Capture the cell that displays the provided text and extract its [x, y] central coordinate. 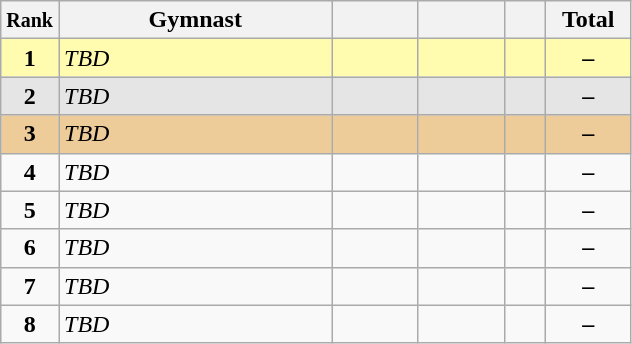
4 [30, 172]
3 [30, 134]
Rank [30, 20]
2 [30, 96]
1 [30, 58]
6 [30, 248]
5 [30, 210]
7 [30, 286]
8 [30, 324]
Gymnast [195, 20]
Total [588, 20]
